Determine the (X, Y) coordinate at the center of the cell enclosing the given text.  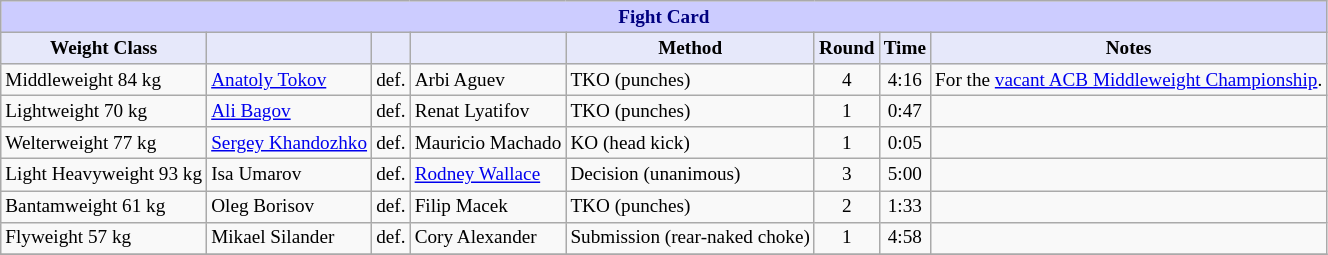
Flyweight 57 kg (104, 238)
Renat Lyatifov (488, 111)
Ali Bagov (290, 111)
5:00 (904, 175)
KO (head kick) (690, 143)
Mauricio Machado (488, 143)
Lightweight 70 kg (104, 111)
Anatoly Tokov (290, 80)
Fight Card (664, 17)
2 (846, 206)
Light Heavyweight 93 kg (104, 175)
Weight Class (104, 48)
Bantamweight 61 kg (104, 206)
0:05 (904, 143)
Round (846, 48)
Sergey Khandozhko (290, 143)
Welterweight 77 kg (104, 143)
Oleg Borisov (290, 206)
Cory Alexander (488, 238)
Arbi Aguev (488, 80)
4:58 (904, 238)
Middleweight 84 kg (104, 80)
1:33 (904, 206)
Filip Macek (488, 206)
Rodney Wallace (488, 175)
Isa Umarov (290, 175)
3 (846, 175)
4 (846, 80)
Time (904, 48)
Decision (unanimous) (690, 175)
Mikael Silander (290, 238)
0:47 (904, 111)
Notes (1129, 48)
4:16 (904, 80)
For the vacant ACB Middleweight Championship. (1129, 80)
Method (690, 48)
Submission (rear-naked choke) (690, 238)
